Pinpoint the cell where the given text exists, returning its [x, y] midpoint coordinate. 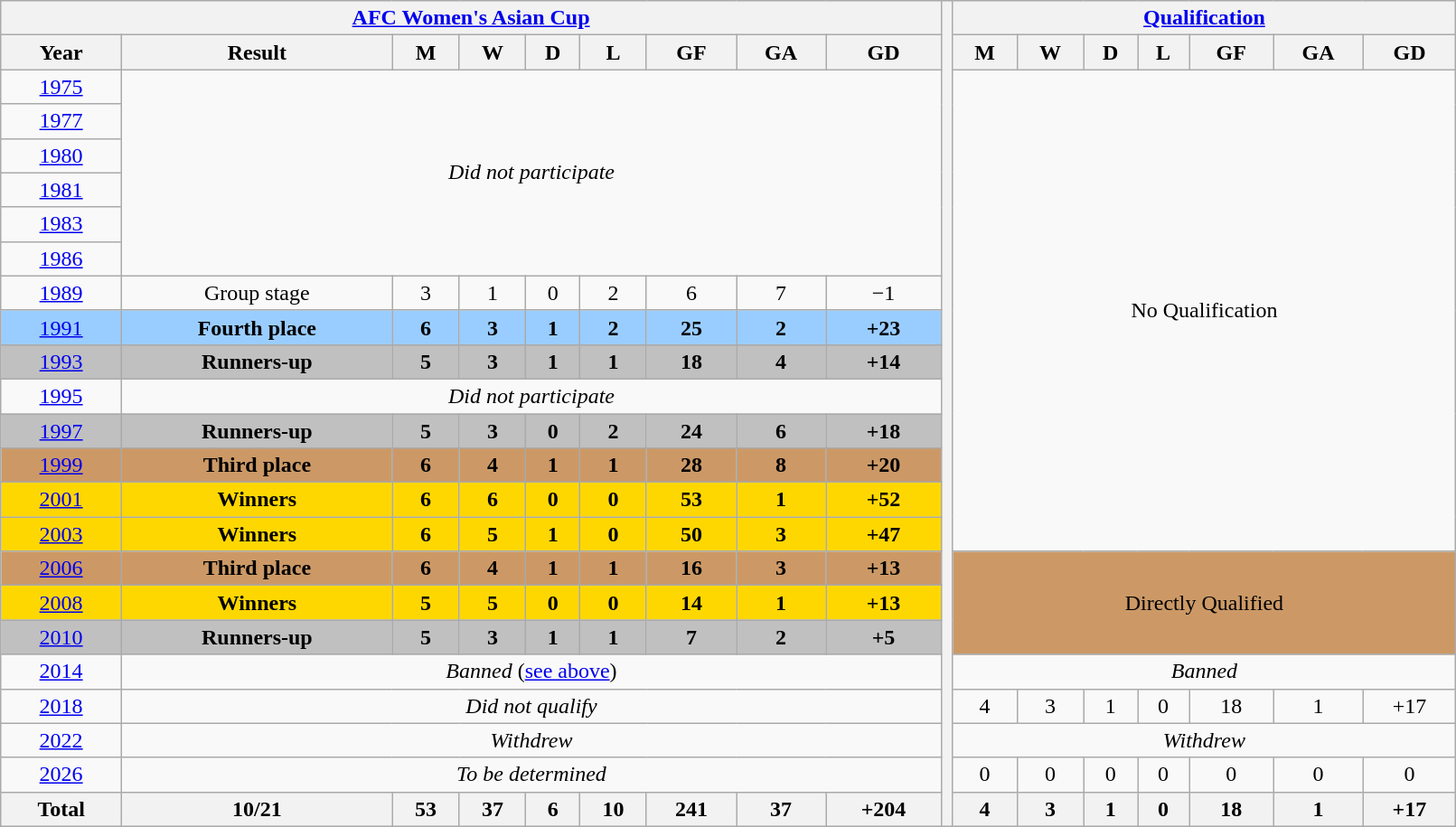
Banned (see above) [531, 672]
16 [690, 569]
1999 [61, 465]
Year [61, 52]
Qualification [1204, 18]
2014 [61, 672]
Directly Qualified [1204, 603]
14 [690, 603]
AFC Women's Asian Cup [472, 18]
10/21 [258, 809]
8 [781, 465]
1981 [61, 190]
No Qualification [1204, 311]
1989 [61, 293]
2018 [61, 706]
−1 [884, 293]
241 [690, 809]
1983 [61, 224]
Group stage [258, 293]
+204 [884, 809]
1986 [61, 258]
Result [258, 52]
1991 [61, 327]
Total [61, 809]
25 [690, 327]
1980 [61, 155]
1977 [61, 121]
2026 [61, 775]
2022 [61, 740]
+20 [884, 465]
2003 [61, 534]
1993 [61, 362]
Fourth place [258, 327]
1975 [61, 87]
50 [690, 534]
+18 [884, 431]
+14 [884, 362]
24 [690, 431]
+5 [884, 637]
2010 [61, 637]
28 [690, 465]
2008 [61, 603]
+47 [884, 534]
To be determined [531, 775]
+23 [884, 327]
10 [614, 809]
Banned [1204, 672]
1995 [61, 396]
1997 [61, 431]
2006 [61, 569]
Did not qualify [531, 706]
2001 [61, 500]
+52 [884, 500]
